Provide the (X, Y) coordinate of the cell's center where the given text is located.  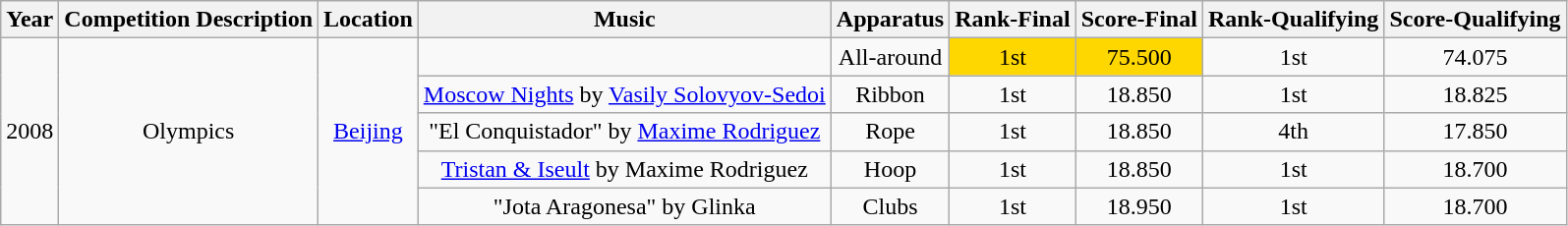
2008 (29, 132)
74.075 (1475, 57)
Tristan & Iseult by Maxime Rodriguez (624, 169)
Year (29, 20)
Location (369, 20)
Rope (890, 132)
Ribbon (890, 94)
Music (624, 20)
18.950 (1138, 206)
4th (1293, 132)
18.825 (1475, 94)
Apparatus (890, 20)
All-around (890, 57)
Score-Qualifying (1475, 20)
Score-Final (1138, 20)
Clubs (890, 206)
Rank-Final (1013, 20)
"Jota Aragonesa" by Glinka (624, 206)
75.500 (1138, 57)
Moscow Nights by Vasily Solovyov-Sedoi (624, 94)
Beijing (369, 132)
Rank-Qualifying (1293, 20)
Competition Description (189, 20)
17.850 (1475, 132)
Hoop (890, 169)
"El Conquistador" by Maxime Rodriguez (624, 132)
Olympics (189, 132)
